Detect which cell encompasses the target text, then output its (X, Y) center coordinate. 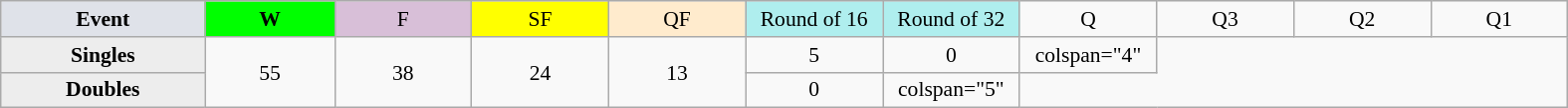
SF (541, 19)
55 (270, 72)
Q (1088, 19)
38 (403, 72)
Singles (104, 55)
Round of 32 (951, 19)
Doubles (104, 90)
13 (677, 72)
F (403, 19)
Round of 16 (814, 19)
Q2 (1362, 19)
Q1 (1499, 19)
24 (541, 72)
colspan="4" (1088, 55)
colspan="5" (951, 90)
QF (677, 19)
Q3 (1226, 19)
W (270, 19)
5 (814, 55)
Event (104, 19)
